From the cell containing the given text, extract its center point as (X, Y) coordinate. 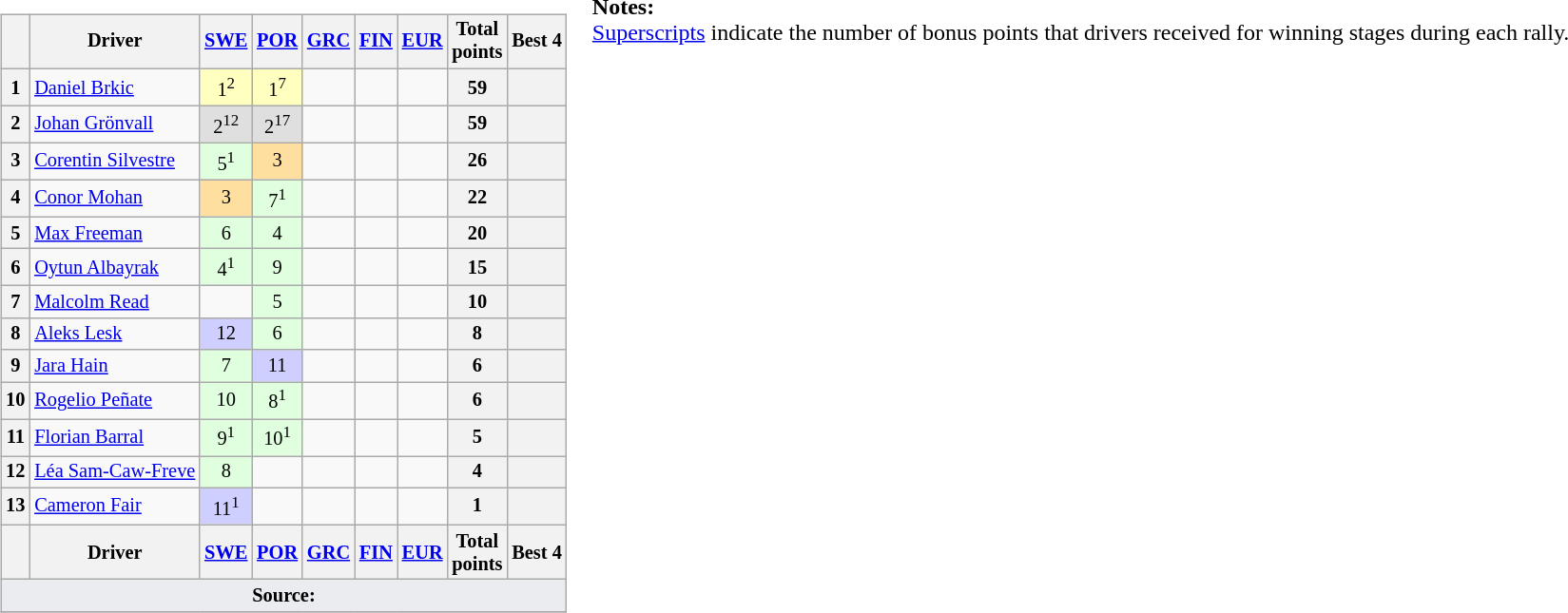
51 (226, 162)
Aleks Lesk (114, 334)
20 (477, 233)
81 (278, 401)
Source: (283, 596)
111 (226, 506)
41 (226, 268)
Florian Barral (114, 437)
Daniel Brkic (114, 87)
Johan Grönvall (114, 124)
71 (278, 198)
Max Freeman (114, 233)
Jara Hain (114, 366)
Léa Sam-Caw-Freve (114, 472)
Oytun Albayrak (114, 268)
22 (477, 198)
217 (278, 124)
13 (15, 506)
26 (477, 162)
212 (226, 124)
17 (278, 87)
Malcolm Read (114, 302)
Cameron Fair (114, 506)
Conor Mohan (114, 198)
101 (278, 437)
91 (226, 437)
Rogelio Peñate (114, 401)
Corentin Silvestre (114, 162)
2 (15, 124)
15 (477, 268)
